Scan for the cell matching the given text and deliver its [x, y] coordinate at center. 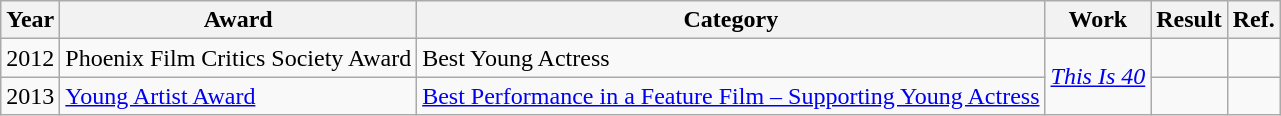
Phoenix Film Critics Society Award [238, 58]
Best Young Actress [731, 58]
Award [238, 20]
Result [1189, 20]
Best Performance in a Feature Film – Supporting Young Actress [731, 96]
Ref. [1254, 20]
Category [731, 20]
This Is 40 [1098, 77]
2013 [30, 96]
Year [30, 20]
Young Artist Award [238, 96]
Work [1098, 20]
2012 [30, 58]
